Output the [x, y] coordinate of the center of the cell containing the given text.  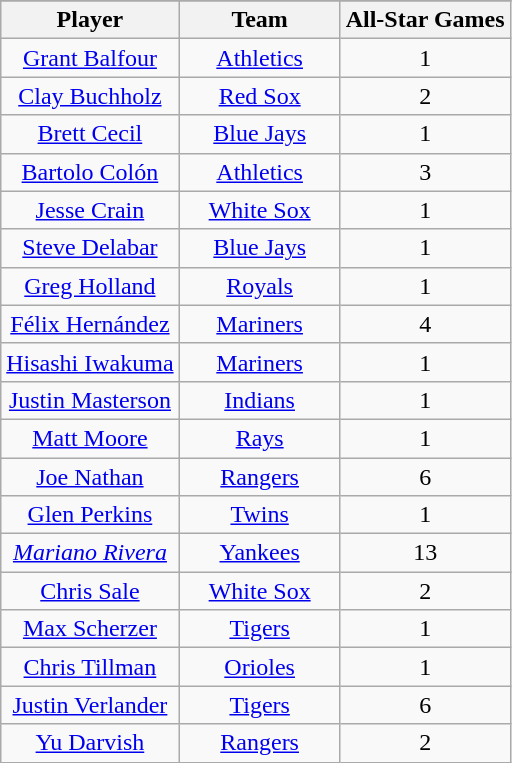
13 [425, 553]
Justin Masterson [90, 400]
4 [425, 324]
Team [260, 20]
Hisashi Iwakuma [90, 362]
Félix Hernández [90, 324]
Chris Sale [90, 591]
Justin Verlander [90, 705]
Steve Delabar [90, 248]
Matt Moore [90, 438]
Brett Cecil [90, 134]
Chris Tillman [90, 667]
Clay Buchholz [90, 96]
Player [90, 20]
Rays [260, 438]
Jesse Crain [90, 210]
Max Scherzer [90, 629]
Indians [260, 400]
Mariano Rivera [90, 553]
All-Star Games [425, 20]
Grant Balfour [90, 58]
Glen Perkins [90, 515]
Bartolo Colón [90, 172]
Joe Nathan [90, 477]
Yankees [260, 553]
Yu Darvish [90, 743]
Royals [260, 286]
Twins [260, 515]
Orioles [260, 667]
Greg Holland [90, 286]
3 [425, 172]
Red Sox [260, 96]
